Extract the (X, Y) coordinate from the center of the cell holding the provided text.  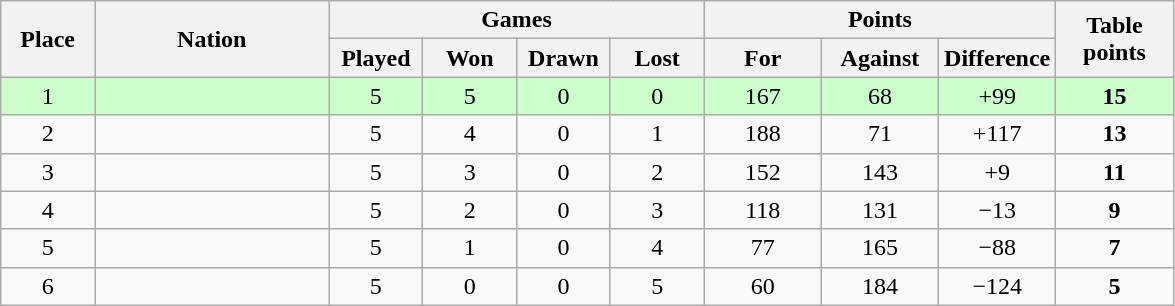
188 (762, 134)
+99 (998, 96)
Tablepoints (1114, 39)
Lost (657, 58)
6 (48, 286)
131 (880, 210)
9 (1114, 210)
Played (376, 58)
Place (48, 39)
−124 (998, 286)
15 (1114, 96)
Games (516, 20)
−88 (998, 248)
For (762, 58)
7 (1114, 248)
68 (880, 96)
60 (762, 286)
165 (880, 248)
Won (470, 58)
13 (1114, 134)
+9 (998, 172)
Nation (212, 39)
+117 (998, 134)
118 (762, 210)
−13 (998, 210)
71 (880, 134)
184 (880, 286)
143 (880, 172)
152 (762, 172)
11 (1114, 172)
167 (762, 96)
Points (880, 20)
77 (762, 248)
Against (880, 58)
Difference (998, 58)
Drawn (564, 58)
